Capture the cell that displays the provided text and extract its (x, y) central coordinate. 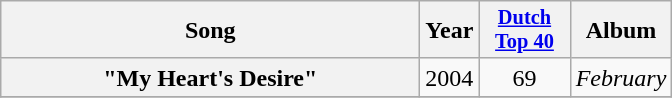
February (621, 77)
Album (621, 30)
"My Heart's Desire" (210, 77)
Song (210, 30)
Dutch Top 40 (524, 30)
Year (450, 30)
69 (524, 77)
2004 (450, 77)
